From the cell containing the given text, extract its center point as (x, y) coordinate. 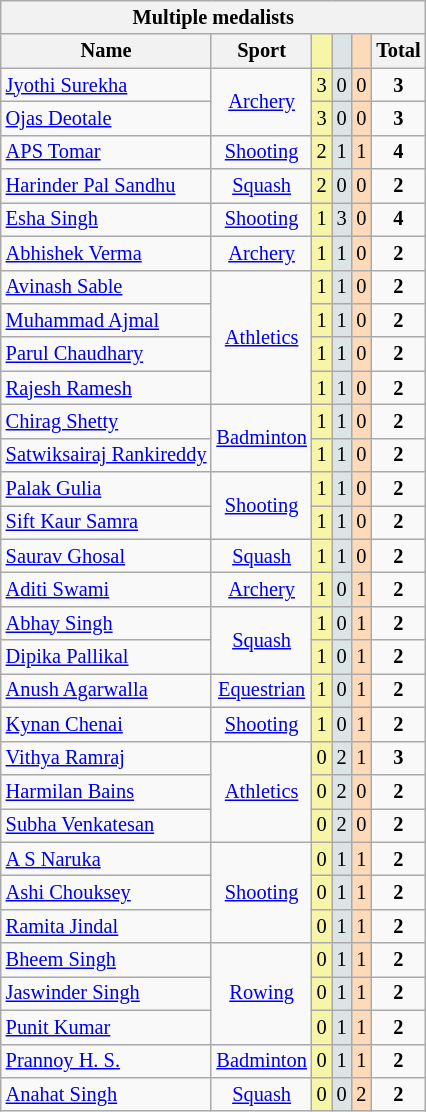
Subha Venkatesan (106, 825)
Jyothi Surekha (106, 85)
Muhammad Ajmal (106, 320)
A S Naruka (106, 859)
Esha Singh (106, 219)
Avinash Sable (106, 287)
Sift Kaur Samra (106, 522)
Multiple medalists (214, 17)
Ashi Chouksey (106, 892)
Punit Kumar (106, 1027)
Dipika Pallikal (106, 657)
Anush Agarwalla (106, 690)
Rowing (261, 994)
Bheem Singh (106, 960)
Prannoy H. S. (106, 1061)
Abhishek Verma (106, 253)
APS Tomar (106, 152)
Name (106, 51)
Rajesh Ramesh (106, 388)
Abhay Singh (106, 623)
Saurav Ghosal (106, 556)
Total (398, 51)
Harmilan Bains (106, 791)
Harinder Pal Sandhu (106, 186)
Palak Gulia (106, 489)
Parul Chaudhary (106, 354)
Sport (261, 51)
Equestrian (261, 690)
Kynan Chenai (106, 724)
Ramita Jindal (106, 926)
Vithya Ramraj (106, 758)
Chirag Shetty (106, 421)
Jaswinder Singh (106, 993)
Aditi Swami (106, 589)
Satwiksairaj Rankireddy (106, 455)
Ojas Deotale (106, 118)
Anahat Singh (106, 1094)
